Detect which cell encompasses the target text, then output its (x, y) center coordinate. 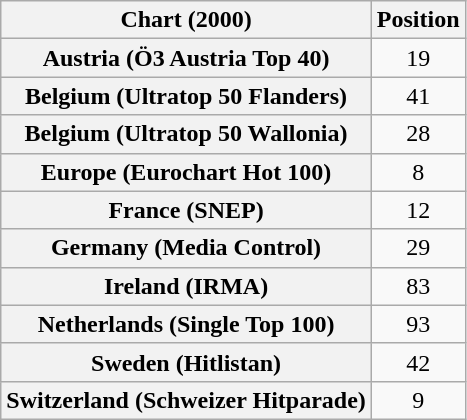
Europe (Eurochart Hot 100) (186, 172)
France (SNEP) (186, 210)
Position (418, 20)
Ireland (IRMA) (186, 286)
Sweden (Hitlistan) (186, 362)
19 (418, 58)
12 (418, 210)
Austria (Ö3 Austria Top 40) (186, 58)
9 (418, 400)
Chart (2000) (186, 20)
93 (418, 324)
Netherlands (Single Top 100) (186, 324)
8 (418, 172)
Belgium (Ultratop 50 Flanders) (186, 96)
42 (418, 362)
83 (418, 286)
Switzerland (Schweizer Hitparade) (186, 400)
29 (418, 248)
Germany (Media Control) (186, 248)
41 (418, 96)
Belgium (Ultratop 50 Wallonia) (186, 134)
28 (418, 134)
